Determine the (x, y) coordinate at the center of the cell enclosing the given text.  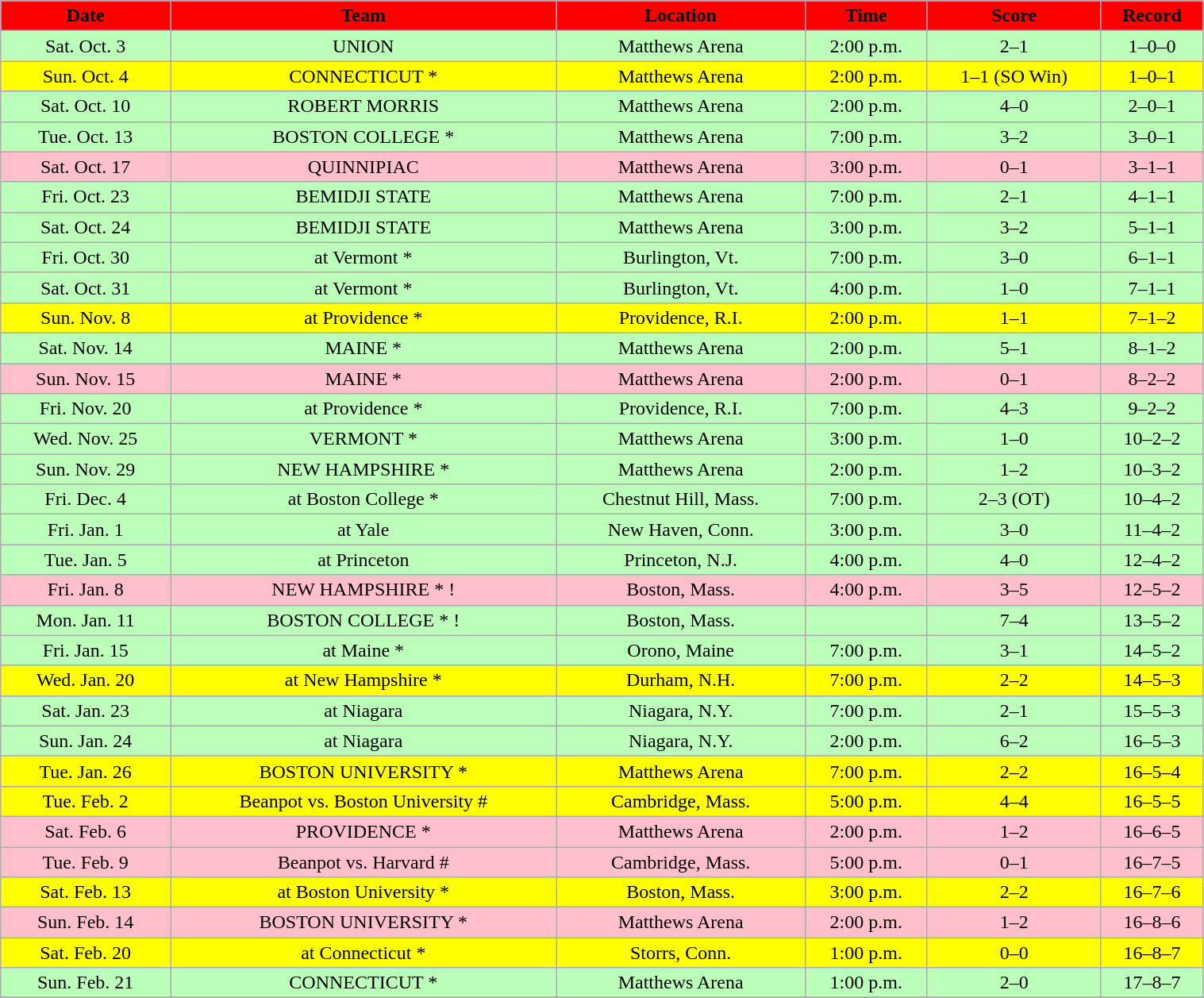
at New Hampshire * (364, 680)
Sat. Nov. 14 (86, 348)
New Haven, Conn. (681, 530)
ROBERT MORRIS (364, 106)
10–3–2 (1152, 469)
Fri. Jan. 15 (86, 650)
at Connecticut * (364, 953)
Score (1014, 16)
Durham, N.H. (681, 680)
PROVIDENCE * (364, 831)
1–1 (1014, 318)
Sun. Nov. 8 (86, 318)
QUINNIPIAC (364, 167)
BOSTON COLLEGE * (364, 137)
6–2 (1014, 741)
Tue. Feb. 2 (86, 801)
at Boston College * (364, 499)
Fri. Dec. 4 (86, 499)
16–8–6 (1152, 923)
Chestnut Hill, Mass. (681, 499)
Sun. Oct. 4 (86, 76)
Wed. Jan. 20 (86, 680)
Sat. Oct. 3 (86, 46)
16–5–3 (1152, 741)
Sat. Oct. 17 (86, 167)
at Maine * (364, 650)
7–4 (1014, 620)
Tue. Feb. 9 (86, 861)
at Boston University * (364, 892)
17–8–7 (1152, 983)
Sun. Feb. 21 (86, 983)
Sun. Feb. 14 (86, 923)
Team (364, 16)
Tue. Oct. 13 (86, 137)
7–1–1 (1152, 287)
9–2–2 (1152, 409)
Mon. Jan. 11 (86, 620)
Tue. Jan. 26 (86, 771)
16–7–5 (1152, 861)
Fri. Oct. 30 (86, 257)
Date (86, 16)
1–0–0 (1152, 46)
BOSTON COLLEGE * ! (364, 620)
8–2–2 (1152, 379)
Wed. Nov. 25 (86, 439)
VERMONT * (364, 439)
Sun. Nov. 29 (86, 469)
13–5–2 (1152, 620)
3–1 (1014, 650)
Beanpot vs. Harvard # (364, 861)
14–5–2 (1152, 650)
NEW HAMPSHIRE * (364, 469)
Fri. Nov. 20 (86, 409)
Orono, Maine (681, 650)
16–5–5 (1152, 801)
12–4–2 (1152, 560)
6–1–1 (1152, 257)
10–2–2 (1152, 439)
8–1–2 (1152, 348)
1–0–1 (1152, 76)
Sun. Nov. 15 (86, 379)
2–0–1 (1152, 106)
3–5 (1014, 590)
5–1–1 (1152, 227)
Fri. Jan. 1 (86, 530)
16–8–7 (1152, 953)
11–4–2 (1152, 530)
Sat. Feb. 6 (86, 831)
2–3 (OT) (1014, 499)
at Princeton (364, 560)
Beanpot vs. Boston University # (364, 801)
Sun. Jan. 24 (86, 741)
Sat. Feb. 13 (86, 892)
16–5–4 (1152, 771)
16–6–5 (1152, 831)
Storrs, Conn. (681, 953)
16–7–6 (1152, 892)
10–4–2 (1152, 499)
UNION (364, 46)
12–5–2 (1152, 590)
7–1–2 (1152, 318)
Sat. Oct. 24 (86, 227)
14–5–3 (1152, 680)
5–1 (1014, 348)
Sat. Oct. 31 (86, 287)
Fri. Oct. 23 (86, 197)
1–1 (SO Win) (1014, 76)
Sat. Feb. 20 (86, 953)
0–0 (1014, 953)
Princeton, N.J. (681, 560)
4–4 (1014, 801)
Record (1152, 16)
Location (681, 16)
4–3 (1014, 409)
Sat. Oct. 10 (86, 106)
3–0–1 (1152, 137)
Time (866, 16)
4–1–1 (1152, 197)
2–0 (1014, 983)
Tue. Jan. 5 (86, 560)
NEW HAMPSHIRE * ! (364, 590)
at Yale (364, 530)
15–5–3 (1152, 711)
Sat. Jan. 23 (86, 711)
Fri. Jan. 8 (86, 590)
3–1–1 (1152, 167)
